Locate the cell with the specified text and output its (x, y) center coordinate. 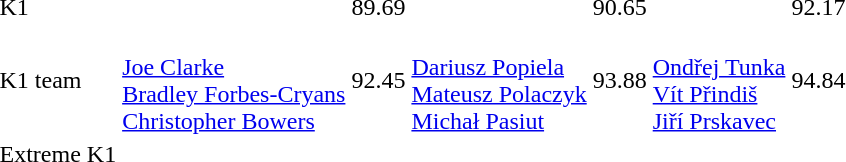
Joe ClarkeBradley Forbes-CryansChristopher Bowers (234, 80)
93.88 (620, 80)
92.45 (378, 80)
Ondřej TunkaVít PřindišJiří Prskavec (719, 80)
Dariusz PopielaMateusz PolaczykMichał Pasiut (499, 80)
